Identify which cell holds the provided text, then report its [X, Y] central coordinate. 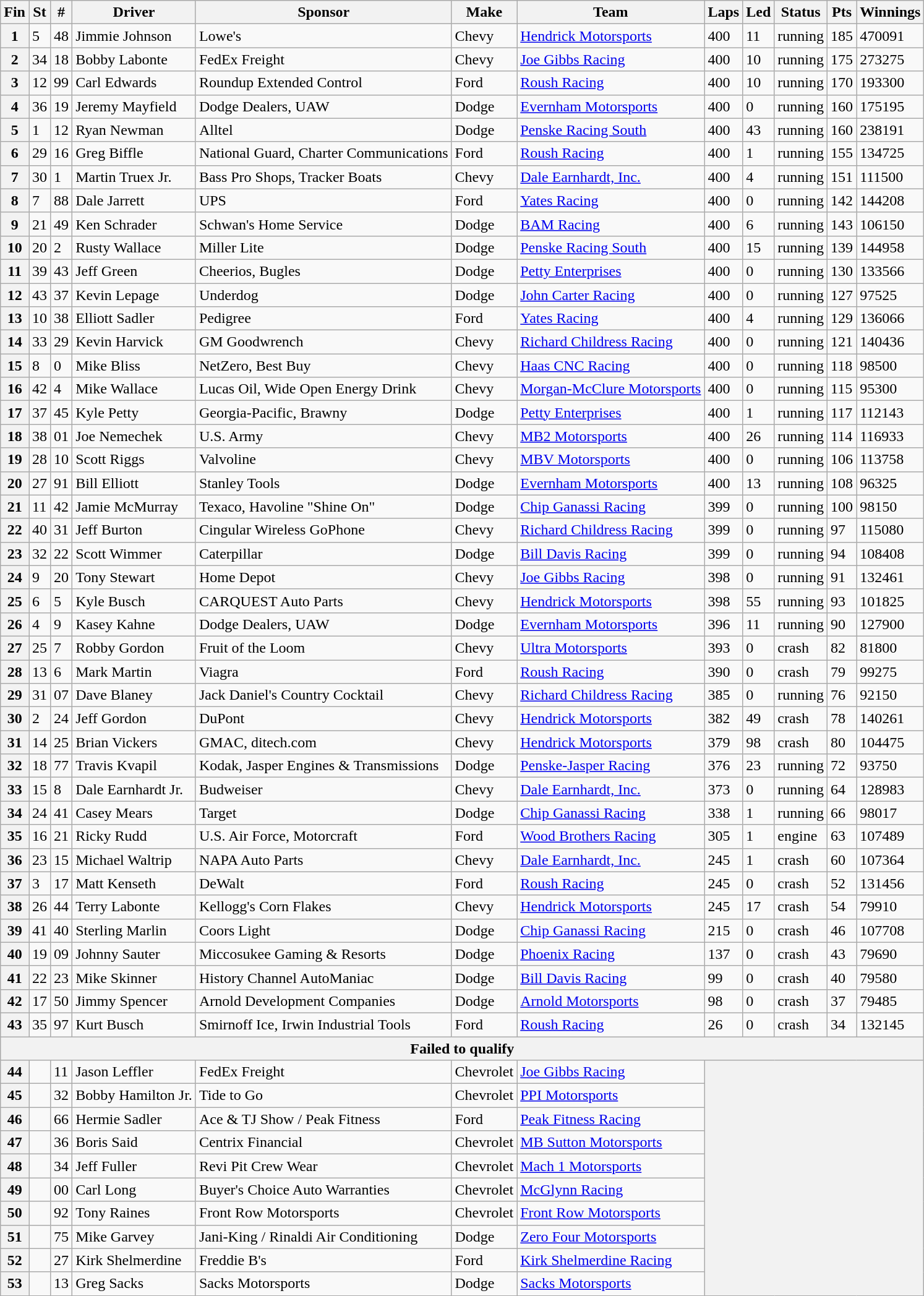
93750 [891, 766]
Underdog [323, 295]
Travis Kvapil [134, 766]
Kodak, Jasper Engines & Transmissions [323, 766]
Phoenix Racing [611, 954]
107364 [891, 860]
Revi Pit Crew Wear [323, 1166]
144208 [891, 200]
Texaco, Havoline "Shine On" [323, 507]
Scott Wimmer [134, 554]
Team [611, 12]
Cingular Wireless GoPhone [323, 530]
Scott Riggs [134, 460]
Kyle Busch [134, 601]
54 [842, 907]
137 [724, 954]
Kirk Shelmerdine Racing [611, 1260]
UPS [323, 200]
72 [842, 766]
Matt Kenseth [134, 883]
170 [842, 83]
Fin [15, 12]
Kasey Kahne [134, 624]
Mark Martin [134, 671]
National Guard, Charter Communications [323, 153]
Penske-Jasper Racing [611, 766]
114 [842, 436]
Target [323, 813]
273275 [891, 59]
MBV Motorsports [611, 460]
140436 [891, 342]
117 [842, 413]
60 [842, 860]
470091 [891, 36]
140261 [891, 719]
Lucas Oil, Wide Open Energy Drink [323, 389]
143 [842, 224]
PPI Motorsports [611, 1096]
98500 [891, 366]
NetZero, Best Buy [323, 366]
Kevin Harvick [134, 342]
Peak Fitness Racing [611, 1119]
Mike Skinner [134, 977]
Home Depot [323, 577]
00 [62, 1190]
Joe Nemechek [134, 436]
134725 [891, 153]
133566 [891, 271]
94 [842, 554]
88 [62, 200]
95300 [891, 389]
Jeff Green [134, 271]
Mike Garvey [134, 1237]
98150 [891, 507]
155 [842, 153]
John Carter Racing [611, 295]
Mike Bliss [134, 366]
185 [842, 36]
107489 [891, 836]
Kirk Shelmerdine [134, 1260]
113758 [891, 460]
Valvoline [323, 460]
379 [724, 742]
175195 [891, 106]
Morgan-McClure Motorsports [611, 389]
215 [724, 930]
# [62, 12]
Dale Earnhardt Jr. [134, 789]
01 [62, 436]
Kevin Lepage [134, 295]
Coors Light [323, 930]
108 [842, 483]
CARQUEST Auto Parts [323, 601]
Ryan Newman [134, 130]
GMAC, ditech.com [323, 742]
382 [724, 719]
Status [801, 12]
129 [842, 319]
111500 [891, 177]
75 [62, 1237]
Tide to Go [323, 1096]
Driver [134, 12]
Freddie B's [323, 1260]
Tony Raines [134, 1213]
Budweiser [323, 789]
Led [758, 12]
Jimmy Spencer [134, 1001]
Schwan's Home Service [323, 224]
Robby Gordon [134, 648]
Jack Daniel's Country Cocktail [323, 695]
53 [15, 1284]
393 [724, 648]
98017 [891, 813]
82 [842, 648]
engine [801, 836]
Jason Leffler [134, 1072]
116933 [891, 436]
Zero Four Motorsports [611, 1237]
GM Goodwrench [323, 342]
McGlynn Racing [611, 1190]
Miller Lite [323, 247]
09 [62, 954]
Miccosukee Gaming & Resorts [323, 954]
Brian Vickers [134, 742]
Fruit of the Loom [323, 648]
80 [842, 742]
Michael Waltrip [134, 860]
118 [842, 366]
376 [724, 766]
BAM Racing [611, 224]
Pts [842, 12]
Make [484, 12]
Casey Mears [134, 813]
Mach 1 Motorsports [611, 1166]
79 [842, 671]
338 [724, 813]
100 [842, 507]
128983 [891, 789]
139 [842, 247]
99275 [891, 671]
144958 [891, 247]
305 [724, 836]
108408 [891, 554]
Tony Stewart [134, 577]
64 [842, 789]
115080 [891, 530]
101825 [891, 601]
127900 [891, 624]
Stanley Tools [323, 483]
142 [842, 200]
07 [62, 695]
79485 [891, 1001]
385 [724, 695]
Jeff Gordon [134, 719]
47 [15, 1143]
Winnings [891, 12]
Alltel [323, 130]
Rusty Wallace [134, 247]
Carl Edwards [134, 83]
Laps [724, 12]
Johnny Sauter [134, 954]
77 [62, 766]
DeWalt [323, 883]
93 [842, 601]
131456 [891, 883]
Wood Brothers Racing [611, 836]
Terry Labonte [134, 907]
U.S. Air Force, Motorcraft [323, 836]
396 [724, 624]
Arnold Development Companies [323, 1001]
Kyle Petty [134, 413]
90 [842, 624]
Mike Wallace [134, 389]
Sponsor [323, 12]
Smirnoff Ice, Irwin Industrial Tools [323, 1024]
Roundup Extended Control [323, 83]
106 [842, 460]
Greg Sacks [134, 1284]
Bobby Labonte [134, 59]
Hermie Sadler [134, 1119]
Caterpillar [323, 554]
Bass Pro Shops, Tracker Boats [323, 177]
96325 [891, 483]
92150 [891, 695]
Jani-King / Rinaldi Air Conditioning [323, 1237]
92 [62, 1213]
78 [842, 719]
Cheerios, Bugles [323, 271]
238191 [891, 130]
97525 [891, 295]
MB2 Motorsports [611, 436]
Arnold Motorsports [611, 1001]
Lowe's [323, 36]
Bobby Hamilton Jr. [134, 1096]
106150 [891, 224]
127 [842, 295]
St [40, 12]
175 [842, 59]
132461 [891, 577]
DuPont [323, 719]
63 [842, 836]
Jeff Burton [134, 530]
Failed to qualify [463, 1049]
Haas CNC Racing [611, 366]
Jeff Fuller [134, 1166]
Sterling Marlin [134, 930]
Carl Long [134, 1190]
U.S. Army [323, 436]
Viagra [323, 671]
Martin Truex Jr. [134, 177]
Ricky Rudd [134, 836]
76 [842, 695]
151 [842, 177]
Kurt Busch [134, 1024]
Dale Jarrett [134, 200]
Centrix Financial [323, 1143]
79690 [891, 954]
Kellogg's Corn Flakes [323, 907]
121 [842, 342]
79580 [891, 977]
NAPA Auto Parts [323, 860]
MB Sutton Motorsports [611, 1143]
Buyer's Choice Auto Warranties [323, 1190]
Elliott Sadler [134, 319]
81800 [891, 648]
104475 [891, 742]
Bill Elliott [134, 483]
Boris Said [134, 1143]
Ultra Motorsports [611, 648]
107708 [891, 930]
Dave Blaney [134, 695]
115 [842, 389]
55 [758, 601]
Jeremy Mayfield [134, 106]
History Channel AutoManiac [323, 977]
130 [842, 271]
51 [15, 1237]
79910 [891, 907]
Greg Biffle [134, 153]
Ace & TJ Show / Peak Fitness [323, 1119]
136066 [891, 319]
112143 [891, 413]
Georgia-Pacific, Brawny [323, 413]
390 [724, 671]
Ken Schrader [134, 224]
Pedigree [323, 319]
373 [724, 789]
Jimmie Johnson [134, 36]
Jamie McMurray [134, 507]
193300 [891, 83]
132145 [891, 1024]
